Determine the [X, Y] coordinate at the center of the cell enclosing the given text.  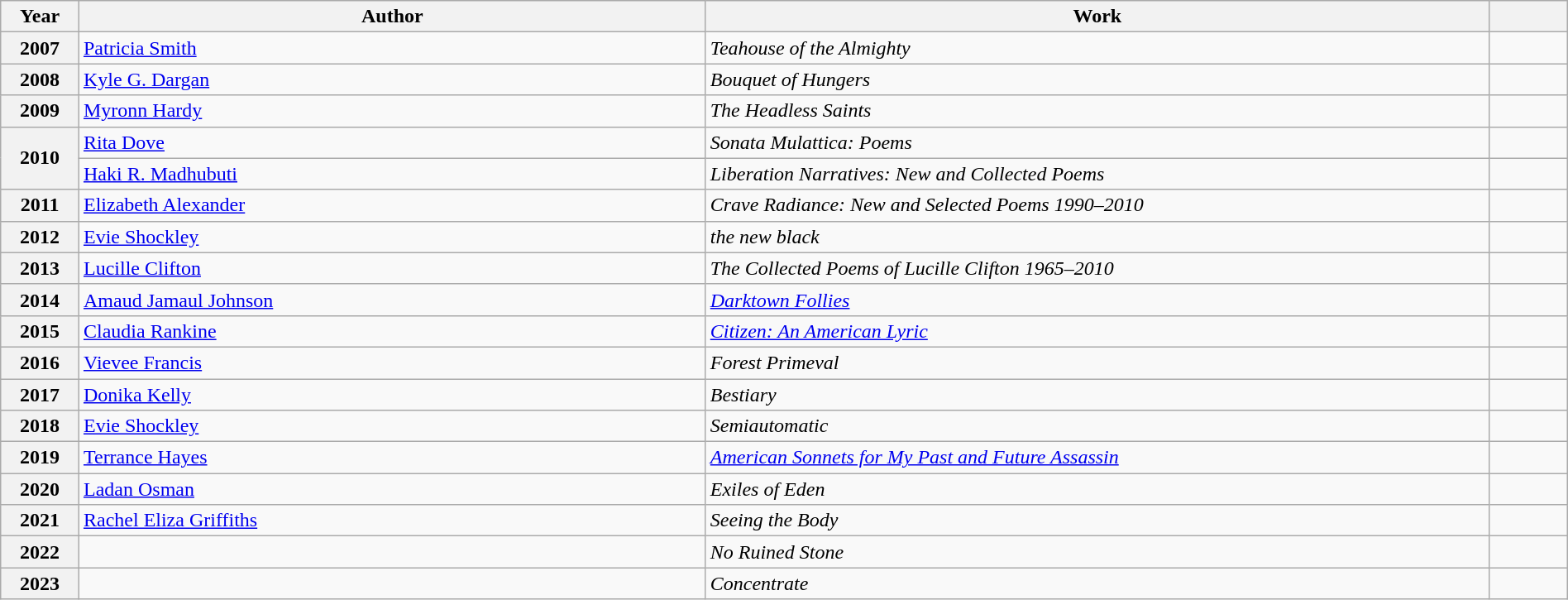
2022 [40, 552]
Vievee Francis [392, 362]
Seeing the Body [1097, 521]
2018 [40, 426]
Liberation Narratives: New and Collected Poems [1097, 174]
No Ruined Stone [1097, 552]
2021 [40, 521]
Darktown Follies [1097, 300]
2016 [40, 362]
Year [40, 17]
Amaud Jamaul Johnson [392, 300]
2008 [40, 79]
Citizen: An American Lyric [1097, 331]
Lucille Clifton [392, 268]
2014 [40, 300]
Claudia Rankine [392, 331]
Donika Kelly [392, 395]
The Headless Saints [1097, 111]
2023 [40, 583]
2011 [40, 205]
Semiautomatic [1097, 426]
Bouquet of Hungers [1097, 79]
Terrance Hayes [392, 458]
Concentrate [1097, 583]
Work [1097, 17]
Crave Radiance: New and Selected Poems 1990–2010 [1097, 205]
2019 [40, 458]
The Collected Poems of Lucille Clifton 1965–2010 [1097, 268]
2015 [40, 331]
Kyle G. Dargan [392, 79]
Rachel Eliza Griffiths [392, 521]
2017 [40, 395]
Teahouse of the Almighty [1097, 48]
the new black [1097, 237]
Myronn Hardy [392, 111]
American Sonnets for My Past and Future Assassin [1097, 458]
Bestiary [1097, 395]
Sonata Mulattica: Poems [1097, 142]
2013 [40, 268]
2009 [40, 111]
Haki R. Madhubuti [392, 174]
Forest Primeval [1097, 362]
Exiles of Eden [1097, 489]
Patricia Smith [392, 48]
Rita Dove [392, 142]
Author [392, 17]
2012 [40, 237]
2020 [40, 489]
2010 [40, 158]
2007 [40, 48]
Elizabeth Alexander [392, 205]
Ladan Osman [392, 489]
